Identify which cell holds the provided text, then report its [X, Y] central coordinate. 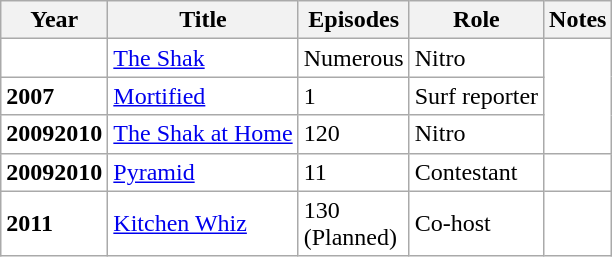
Kitchen Whiz [203, 224]
Title [203, 20]
Co-host [476, 224]
Pyramid [203, 172]
Episodes [354, 20]
Mortified [203, 96]
Year [54, 20]
Contestant [476, 172]
11 [354, 172]
Role [476, 20]
2011 [54, 224]
1 [354, 96]
The Shak at Home [203, 134]
2007 [54, 96]
120 [354, 134]
Numerous [354, 58]
130(Planned) [354, 224]
Notes [578, 20]
The Shak [203, 58]
Surf reporter [476, 96]
